Output the (x, y) coordinate of the center of the cell containing the given text.  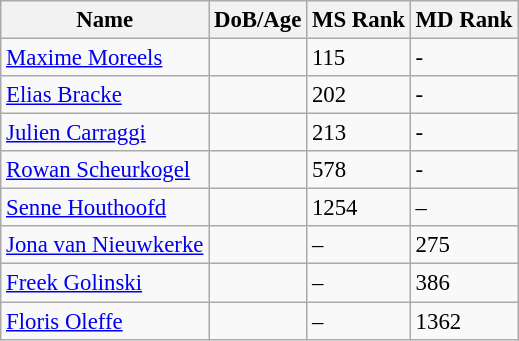
Elias Bracke (105, 95)
Freek Golinski (105, 283)
Senne Houthoofd (105, 208)
1362 (464, 321)
578 (359, 170)
Rowan Scheurkogel (105, 170)
202 (359, 95)
MD Rank (464, 20)
Jona van Nieuwkerke (105, 245)
MS Rank (359, 20)
115 (359, 58)
Floris Oleffe (105, 321)
Julien Carraggi (105, 133)
Maxime Moreels (105, 58)
275 (464, 245)
213 (359, 133)
Name (105, 20)
386 (464, 283)
1254 (359, 208)
DoB/Age (258, 20)
